Return the [X, Y] coordinate for the center point of the cell that contains the specified text.  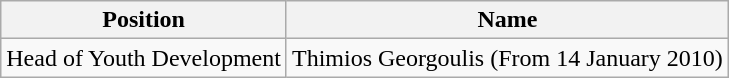
Name [507, 20]
Thimios Georgoulis (From 14 January 2010) [507, 58]
Position [144, 20]
Head of Youth Development [144, 58]
